From the cell containing the given text, extract its center point as (x, y) coordinate. 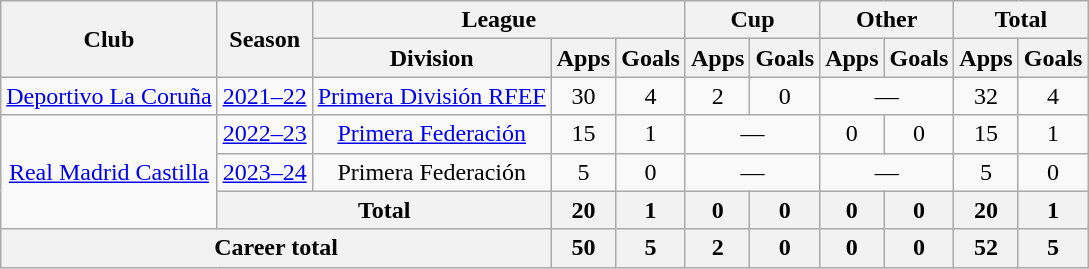
30 (583, 96)
Deportivo La Coruña (109, 96)
50 (583, 248)
Real Madrid Castilla (109, 172)
2023–24 (264, 172)
Career total (276, 248)
2022–23 (264, 134)
Primera División RFEF (432, 96)
Cup (752, 20)
Division (432, 58)
Other (887, 20)
Season (264, 39)
Club (109, 39)
52 (986, 248)
32 (986, 96)
League (498, 20)
2021–22 (264, 96)
